Search for the cell housing the specified text and yield its [X, Y] center coordinate. 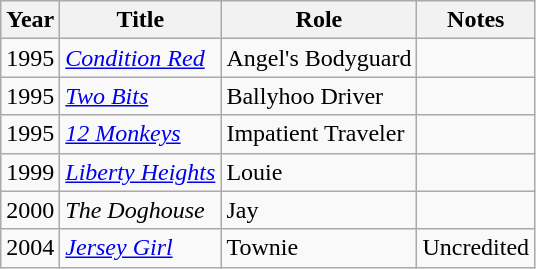
Role [319, 20]
Uncredited [476, 248]
12 Monkeys [140, 134]
Jersey Girl [140, 248]
1999 [30, 172]
Notes [476, 20]
2000 [30, 210]
2004 [30, 248]
The Doghouse [140, 210]
Condition Red [140, 58]
Impatient Traveler [319, 134]
Jay [319, 210]
Liberty Heights [140, 172]
Angel's Bodyguard [319, 58]
Two Bits [140, 96]
Ballyhoo Driver [319, 96]
Louie [319, 172]
Title [140, 20]
Townie [319, 248]
Year [30, 20]
